Return [X, Y] of the center of cell containing provided text 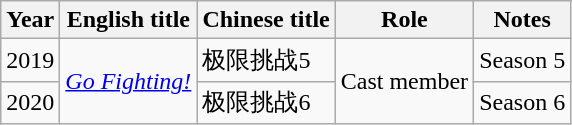
2020 [30, 102]
Cast member [404, 82]
极限挑战6 [266, 102]
Year [30, 20]
Season 6 [522, 102]
Go Fighting! [128, 82]
Season 5 [522, 60]
Notes [522, 20]
极限挑战5 [266, 60]
Chinese title [266, 20]
English title [128, 20]
2019 [30, 60]
Role [404, 20]
